Provide the [X, Y] coordinate of the cell's center where the given text is located.  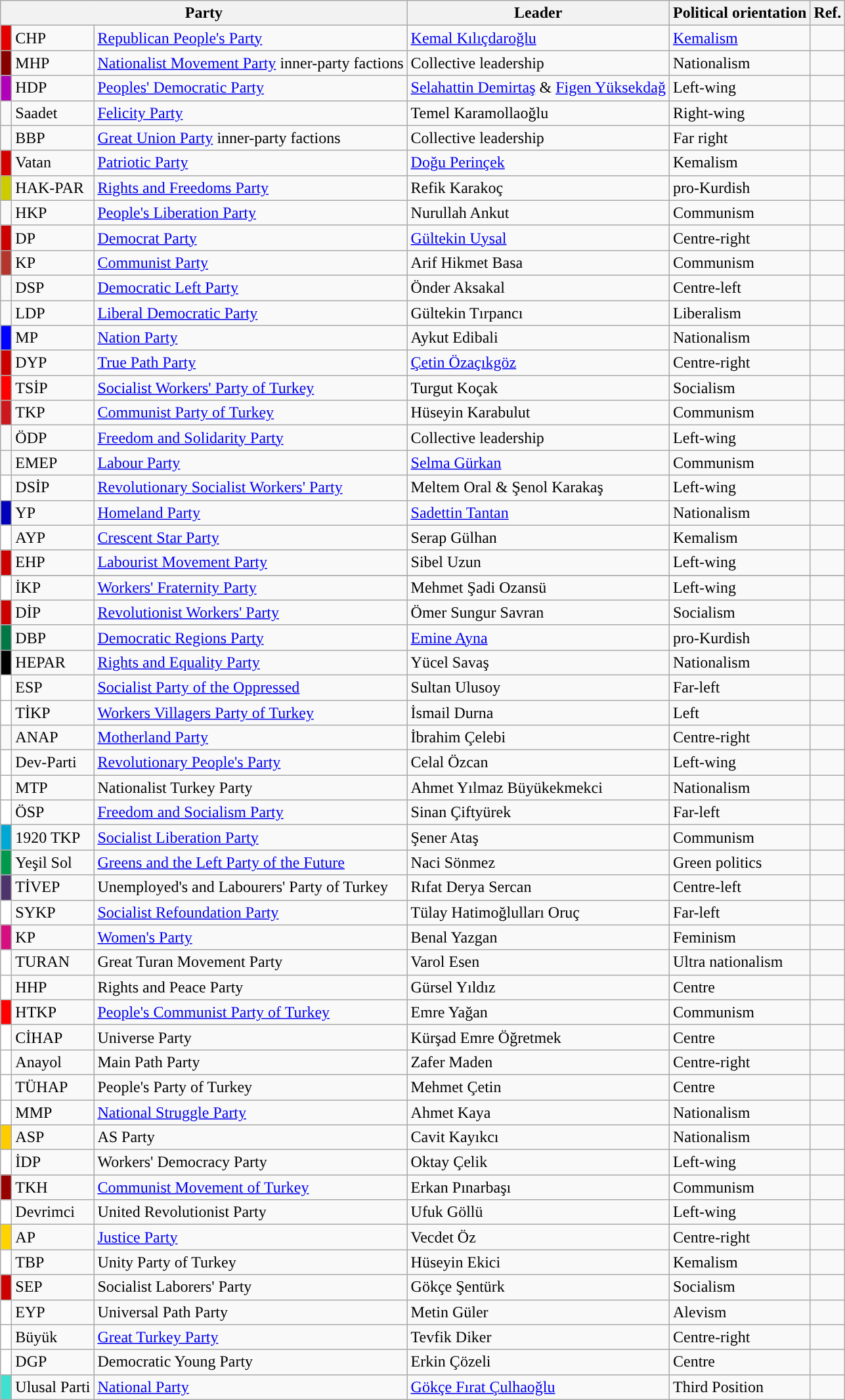
Rights and Freedoms Party [251, 188]
DSİP [53, 488]
SEP [53, 1287]
Ulusal Parti [53, 1387]
TÜHAP [53, 1087]
SYKP [53, 912]
Ömer Sungur Savran [538, 612]
Universe Party [251, 1037]
Ufuk Göllü [538, 1212]
Sultan Ulusoy [538, 687]
TİKP [53, 712]
AP [53, 1237]
ANAP [53, 738]
Revolutionist Workers' Party [251, 612]
Homeland Party [251, 513]
Liberalism [739, 313]
Democratic Left Party [251, 287]
Leader [538, 13]
Gökçe Şentürk [538, 1287]
Workers' Fraternity Party [251, 587]
DYP [53, 363]
Nationalist Movement Party inner-party factions [251, 63]
Kürşad Emre Öğretmek [538, 1037]
TURAN [53, 962]
ÖSP [53, 813]
Main Path Party [251, 1062]
Mehmet Şadi Ozansü [538, 587]
Saadet [53, 113]
Party [204, 13]
Vecdet Öz [538, 1237]
TKH [53, 1187]
Communist Party of Turkey [251, 413]
Greens and the Left Party of the Future [251, 862]
Metin Güler [538, 1312]
EMEP [53, 463]
TKP [53, 413]
ÖDP [53, 438]
Tevfik Diker [538, 1337]
MMP [53, 1113]
Socialist Liberation Party [251, 838]
Cavit Kayıkcı [538, 1137]
İKP [53, 587]
Erkan Pınarbaşı [538, 1187]
Republican People's Party [251, 38]
YP [53, 513]
Aykut Edibali [538, 338]
Motherland Party [251, 738]
Socialist Party of the Oppressed [251, 687]
MTP [53, 788]
People's Party of Turkey [251, 1087]
Peoples' Democratic Party [251, 88]
Green politics [739, 862]
HAK-PAR [53, 188]
Crescent Star Party [251, 538]
Selma Gürkan [538, 463]
Workers' Democracy Party [251, 1162]
Devrimci [53, 1212]
Hüseyin Karabulut [538, 413]
Communist Party [251, 263]
Zafer Maden [538, 1062]
Sinan Çiftyürek [538, 813]
Arif Hikmet Basa [538, 263]
Emine Ayna [538, 637]
CİHAP [53, 1037]
Erkin Çözeli [538, 1362]
Emre Yağan [538, 1012]
Democratic Regions Party [251, 637]
LDP [53, 313]
Büyük [53, 1337]
Great Union Party inner-party factions [251, 138]
Refik Karakoç [538, 188]
Oktay Çelik [538, 1162]
Political orientation [739, 13]
DİP [53, 612]
Unity Party of Turkey [251, 1262]
EYP [53, 1312]
1920 TKP [53, 838]
Justice Party [251, 1237]
DP [53, 238]
True Path Party [251, 363]
DBP [53, 637]
Anayol [53, 1062]
Rıfat Derya Sercan [538, 887]
Democratic Young Party [251, 1362]
Yücel Savaş [538, 662]
Meltem Oral & Şenol Karakaş [538, 488]
Doğu Perinçek [538, 163]
Nation Party [251, 338]
Liberal Democratic Party [251, 313]
HTKP [53, 1012]
HKP [53, 213]
National Struggle Party [251, 1113]
Rights and Peace Party [251, 987]
Right-wing [739, 113]
İsmail Durna [538, 712]
Sadettin Tantan [538, 513]
Communist Movement of Turkey [251, 1187]
TİVEP [53, 887]
United Revolutionist Party [251, 1212]
İDP [53, 1162]
Feminism [739, 937]
People's Communist Party of Turkey [251, 1012]
Gültekin Tırpancı [538, 313]
Şener Ataş [538, 838]
EHP [53, 562]
AYP [53, 538]
Varol Esen [538, 962]
AS Party [251, 1137]
İbrahim Çelebi [538, 738]
Revolutionary People's Party [251, 763]
DSP [53, 287]
Nationalist Turkey Party [251, 788]
HEPAR [53, 662]
Patriotic Party [251, 163]
Önder Aksakal [538, 287]
Dev-Parti [53, 763]
Tülay Hatimoğlulları Oruç [538, 912]
Third Position [739, 1387]
Temel Karamollaoğlu [538, 113]
Great Turkey Party [251, 1337]
Alevism [739, 1312]
Naci Sönmez [538, 862]
MHP [53, 63]
Gökçe Fırat Çulhaoğlu [538, 1387]
Democrat Party [251, 238]
ESP [53, 687]
Ref. [827, 13]
Ahmet Yılmaz Büyükekmekci [538, 788]
Hüseyin Ekici [538, 1262]
Ultra nationalism [739, 962]
Revolutionary Socialist Workers' Party [251, 488]
CHP [53, 38]
Freedom and Solidarity Party [251, 438]
Kemal Kılıçdaroğlu [538, 38]
MP [53, 338]
People's Liberation Party [251, 213]
Gürsel Yıldız [538, 987]
ASP [53, 1137]
Great Turan Movement Party [251, 962]
Yeşil Sol [53, 862]
Unemployed's and Labourers' Party of Turkey [251, 887]
Universal Path Party [251, 1312]
Left [739, 712]
Socialist Workers' Party of Turkey [251, 388]
Socialist Laborers' Party [251, 1287]
Felicity Party [251, 113]
HDP [53, 88]
Ahmet Kaya [538, 1113]
Selahattin Demirtaş & Figen Yüksekdağ [538, 88]
Çetin Özaçıkgöz [538, 363]
DGP [53, 1362]
Far right [739, 138]
Nurullah Ankut [538, 213]
Sibel Uzun [538, 562]
Vatan [53, 163]
Turgut Koçak [538, 388]
Labourist Movement Party [251, 562]
BBP [53, 138]
Rights and Equality Party [251, 662]
Mehmet Çetin [538, 1087]
Gültekin Uysal [538, 238]
Socialist Refoundation Party [251, 912]
Celal Özcan [538, 763]
TSİP [53, 388]
Freedom and Socialism Party [251, 813]
TBP [53, 1262]
Women's Party [251, 937]
HHP [53, 987]
Labour Party [251, 463]
Benal Yazgan [538, 937]
National Party [251, 1387]
Workers Villagers Party of Turkey [251, 712]
Serap Gülhan [538, 538]
